Determine the (X, Y) coordinate at the center of the cell enclosing the given text.  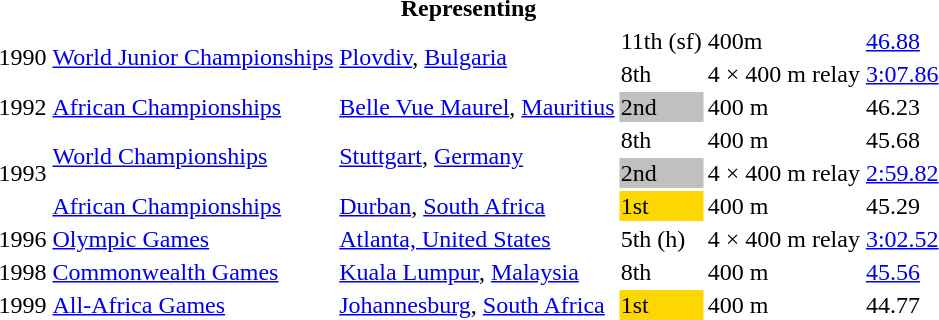
11th (sf) (661, 41)
Olympic Games (193, 239)
5th (h) (661, 239)
Commonwealth Games (193, 272)
Stuttgart, Germany (477, 156)
Johannesburg, South Africa (477, 305)
Durban, South Africa (477, 206)
Belle Vue Maurel, Mauritius (477, 107)
All-Africa Games (193, 305)
World Championships (193, 156)
400m (784, 41)
Plovdiv, Bulgaria (477, 58)
Atlanta, United States (477, 239)
Kuala Lumpur, Malaysia (477, 272)
World Junior Championships (193, 58)
